Detect which cell encompasses the target text, then output its (x, y) center coordinate. 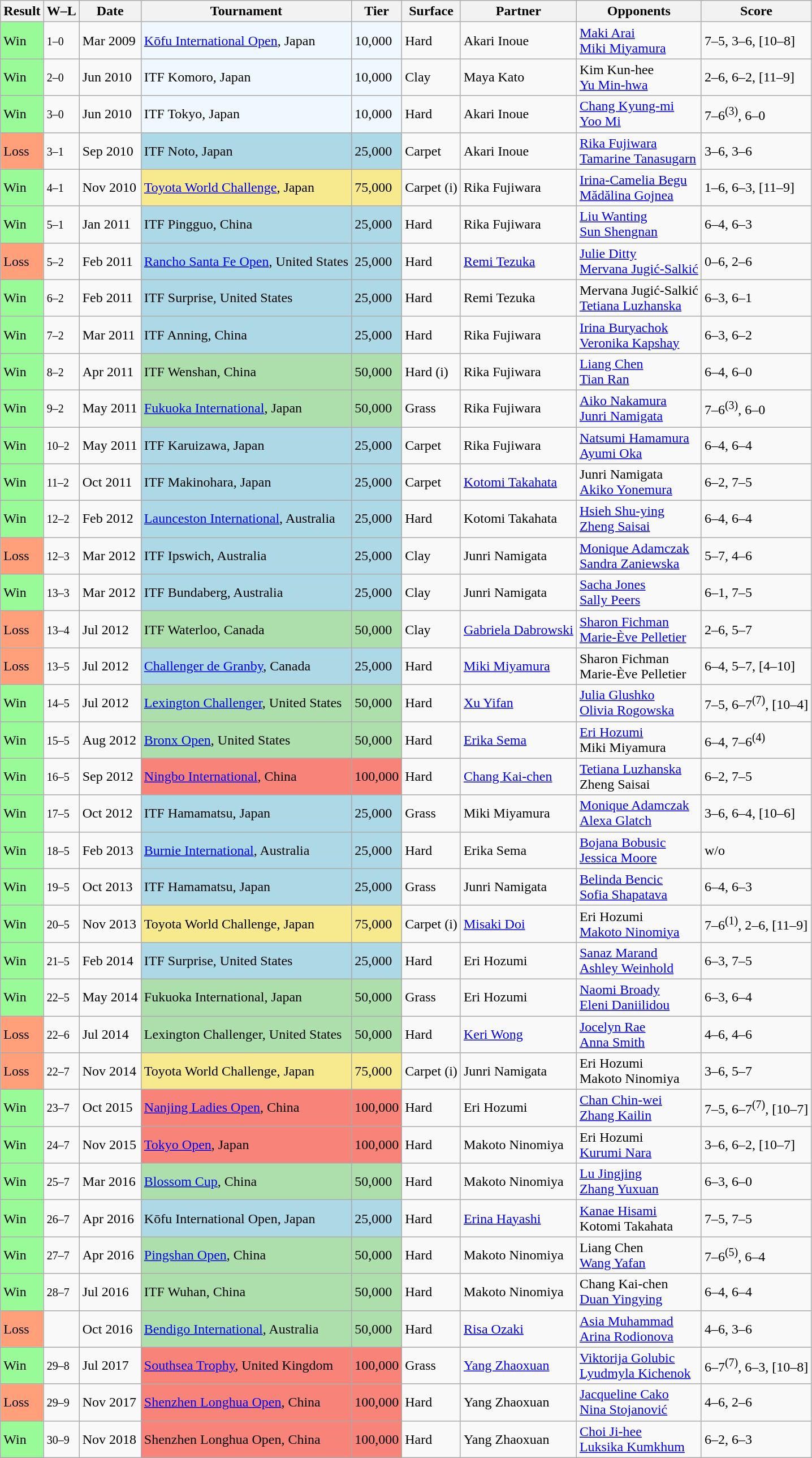
6–4, 7–6(4) (756, 740)
Julia Glushko Olivia Rogowska (639, 703)
1–6, 6–3, [11–9] (756, 188)
1–0 (61, 41)
25–7 (61, 1181)
ITF Bundaberg, Australia (246, 593)
ITF Ipswich, Australia (246, 556)
May 2014 (110, 997)
4–6, 4–6 (756, 1034)
Maya Kato (518, 77)
12–2 (61, 519)
29–8 (61, 1366)
ITF Komoro, Japan (246, 77)
14–5 (61, 703)
Jul 2017 (110, 1366)
21–5 (61, 961)
Junri Namigata Akiko Yonemura (639, 482)
Challenger de Granby, Canada (246, 666)
Nov 2013 (110, 923)
27–7 (61, 1255)
Eri Hozumi Miki Miyamura (639, 740)
Rika Fujiwara Tamarine Tanasugarn (639, 150)
ITF Anning, China (246, 335)
22–5 (61, 997)
3–6, 3–6 (756, 150)
6–7(7), 6–3, [10–8] (756, 1366)
Launceston International, Australia (246, 519)
Pingshan Open, China (246, 1255)
3–0 (61, 114)
6–3, 6–1 (756, 298)
Mar 2009 (110, 41)
7–5, 6–7(7), [10–7] (756, 1108)
3–6, 6–2, [10–7] (756, 1145)
Choi Ji-hee Luksika Kumkhum (639, 1439)
Natsumi Hamamura Ayumi Oka (639, 445)
Bronx Open, United States (246, 740)
Nov 2014 (110, 1072)
Gabriela Dabrowski (518, 629)
Result (22, 11)
6–3, 6–4 (756, 997)
Opponents (639, 11)
22–7 (61, 1072)
Nanjing Ladies Open, China (246, 1108)
7–2 (61, 335)
Belinda Bencic Sofia Shapatava (639, 887)
Maki Arai Miki Miyamura (639, 41)
7–5, 7–5 (756, 1219)
7–5, 6–7(7), [10–4] (756, 703)
Sanaz Marand Ashley Weinhold (639, 961)
Nov 2010 (110, 188)
6–4, 5–7, [4–10] (756, 666)
10–2 (61, 445)
Feb 2013 (110, 850)
Sacha Jones Sally Peers (639, 593)
Oct 2012 (110, 814)
Chang Kai-chen (518, 776)
13–5 (61, 666)
2–0 (61, 77)
Aiko Nakamura Junri Namigata (639, 408)
23–7 (61, 1108)
ITF Wenshan, China (246, 371)
13–3 (61, 593)
2–6, 6–2, [11–9] (756, 77)
Nov 2018 (110, 1439)
Ningbo International, China (246, 776)
Liu Wanting Sun Shengnan (639, 224)
Xu Yifan (518, 703)
7–6(5), 6–4 (756, 1255)
Chang Kai-chen Duan Yingying (639, 1292)
Hard (i) (431, 371)
Mar 2016 (110, 1181)
9–2 (61, 408)
6–2 (61, 298)
Partner (518, 11)
W–L (61, 11)
5–2 (61, 261)
Sep 2010 (110, 150)
30–9 (61, 1439)
Blossom Cup, China (246, 1181)
6–1, 7–5 (756, 593)
Mar 2011 (110, 335)
Tournament (246, 11)
Bojana Bobusic Jessica Moore (639, 850)
ITF Waterloo, Canada (246, 629)
Southsea Trophy, United Kingdom (246, 1366)
Asia Muhammad Arina Rodionova (639, 1328)
Eri Hozumi Kurumi Nara (639, 1145)
Lu Jingjing Zhang Yuxuan (639, 1181)
5–7, 4–6 (756, 556)
Kim Kun-hee Yu Min-hwa (639, 77)
Julie Ditty Mervana Jugić-Salkić (639, 261)
6–2, 6–3 (756, 1439)
11–2 (61, 482)
Hsieh Shu-ying Zheng Saisai (639, 519)
2–6, 5–7 (756, 629)
Nov 2015 (110, 1145)
Mervana Jugić-Salkić Tetiana Luzhanska (639, 298)
ITF Wuhan, China (246, 1292)
Naomi Broady Eleni Daniilidou (639, 997)
Feb 2012 (110, 519)
Jul 2014 (110, 1034)
3–6, 5–7 (756, 1072)
Burnie International, Australia (246, 850)
4–6, 3–6 (756, 1328)
4–6, 2–6 (756, 1402)
29–9 (61, 1402)
15–5 (61, 740)
13–4 (61, 629)
Rancho Santa Fe Open, United States (246, 261)
Viktorija Golubic Lyudmyla Kichenok (639, 1366)
Liang Chen Wang Yafan (639, 1255)
24–7 (61, 1145)
7–5, 3–6, [10–8] (756, 41)
Date (110, 11)
Surface (431, 11)
Jacqueline Cako Nina Stojanović (639, 1402)
Sep 2012 (110, 776)
20–5 (61, 923)
w/o (756, 850)
Monique Adamczak Sandra Zaniewska (639, 556)
Keri Wong (518, 1034)
Nov 2017 (110, 1402)
Monique Adamczak Alexa Glatch (639, 814)
Bendigo International, Australia (246, 1328)
3–1 (61, 150)
19–5 (61, 887)
ITF Pingguo, China (246, 224)
Oct 2015 (110, 1108)
Risa Ozaki (518, 1328)
ITF Karuizawa, Japan (246, 445)
ITF Makinohara, Japan (246, 482)
Irina Buryachok Veronika Kapshay (639, 335)
12–3 (61, 556)
Jan 2011 (110, 224)
3–6, 6–4, [10–6] (756, 814)
6–4, 6–0 (756, 371)
26–7 (61, 1219)
Feb 2014 (110, 961)
Erina Hayashi (518, 1219)
18–5 (61, 850)
Oct 2016 (110, 1328)
4–1 (61, 188)
Chan Chin-wei Zhang Kailin (639, 1108)
Oct 2013 (110, 887)
6–3, 6–0 (756, 1181)
Kanae Hisami Kotomi Takahata (639, 1219)
Misaki Doi (518, 923)
Apr 2011 (110, 371)
Oct 2011 (110, 482)
5–1 (61, 224)
Jocelyn Rae Anna Smith (639, 1034)
Tokyo Open, Japan (246, 1145)
28–7 (61, 1292)
22–6 (61, 1034)
6–3, 6–2 (756, 335)
0–6, 2–6 (756, 261)
7–6(1), 2–6, [11–9] (756, 923)
Tetiana Luzhanska Zheng Saisai (639, 776)
17–5 (61, 814)
Liang Chen Tian Ran (639, 371)
Irina-Camelia Begu Mădălina Gojnea (639, 188)
Aug 2012 (110, 740)
16–5 (61, 776)
Chang Kyung-mi Yoo Mi (639, 114)
ITF Noto, Japan (246, 150)
ITF Tokyo, Japan (246, 114)
Tier (377, 11)
6–3, 7–5 (756, 961)
Score (756, 11)
8–2 (61, 371)
Jul 2016 (110, 1292)
